Locate the cell with the specified text and output its [x, y] center coordinate. 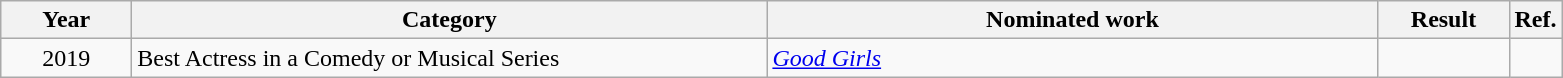
Result [1444, 20]
2019 [66, 58]
Good Girls [1072, 58]
Nominated work [1072, 20]
Year [66, 20]
Category [450, 20]
Ref. [1536, 20]
Best Actress in a Comedy or Musical Series [450, 58]
